Identify which cell holds the provided text, then report its [X, Y] central coordinate. 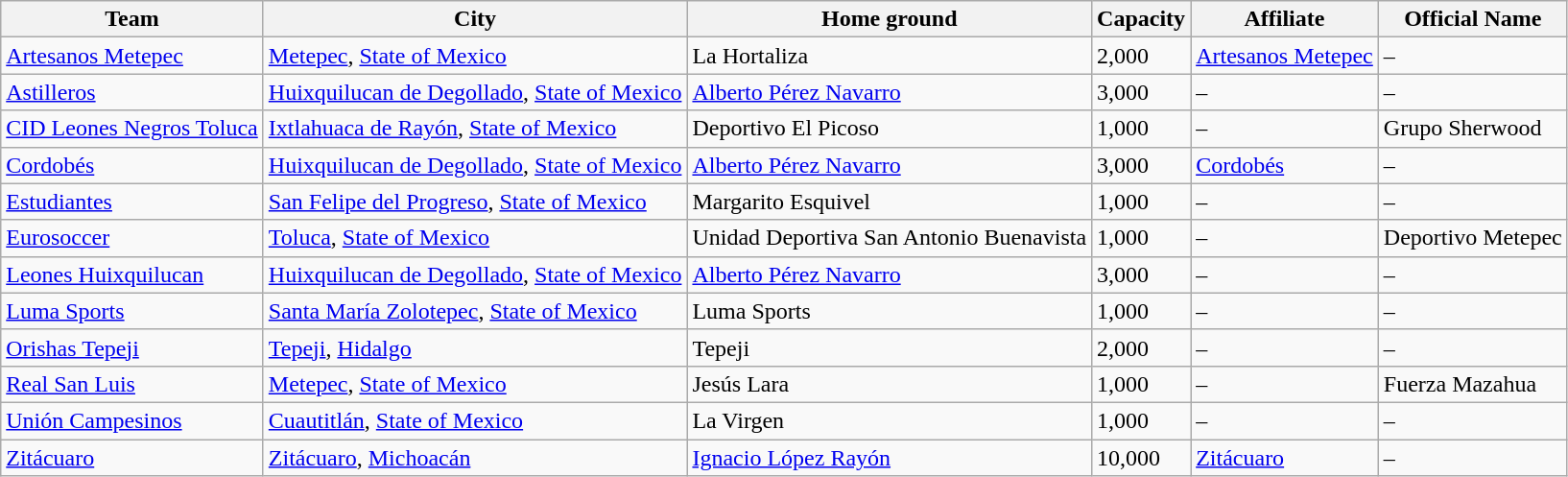
Unidad Deportiva San Antonio Buenavista [890, 238]
Unión Campesinos [132, 420]
Zitácuaro, Michoacán [475, 458]
Astilleros [132, 92]
Fuerza Mazahua [1472, 384]
Ixtlahuaca de Rayón, State of Mexico [475, 129]
Team [132, 19]
Grupo Sherwood [1472, 129]
Deportivo Metepec [1472, 238]
Tepeji [890, 347]
Santa María Zolotepec, State of Mexico [475, 311]
CID Leones Negros Toluca [132, 129]
Estudiantes [132, 202]
Ignacio López Rayón [890, 458]
Real San Luis [132, 384]
Jesús Lara [890, 384]
Official Name [1472, 19]
San Felipe del Progreso, State of Mexico [475, 202]
Tepeji, Hidalgo [475, 347]
Cuautitlán, State of Mexico [475, 420]
10,000 [1142, 458]
Margarito Esquivel [890, 202]
City [475, 19]
Eurosoccer [132, 238]
La Virgen [890, 420]
Capacity [1142, 19]
Affiliate [1285, 19]
La Hortaliza [890, 56]
Toluca, State of Mexico [475, 238]
Home ground [890, 19]
Orishas Tepeji [132, 347]
Deportivo El Picoso [890, 129]
Leones Huixquilucan [132, 274]
